Provide the [x, y] coordinate of the cell's center where the given text is located.  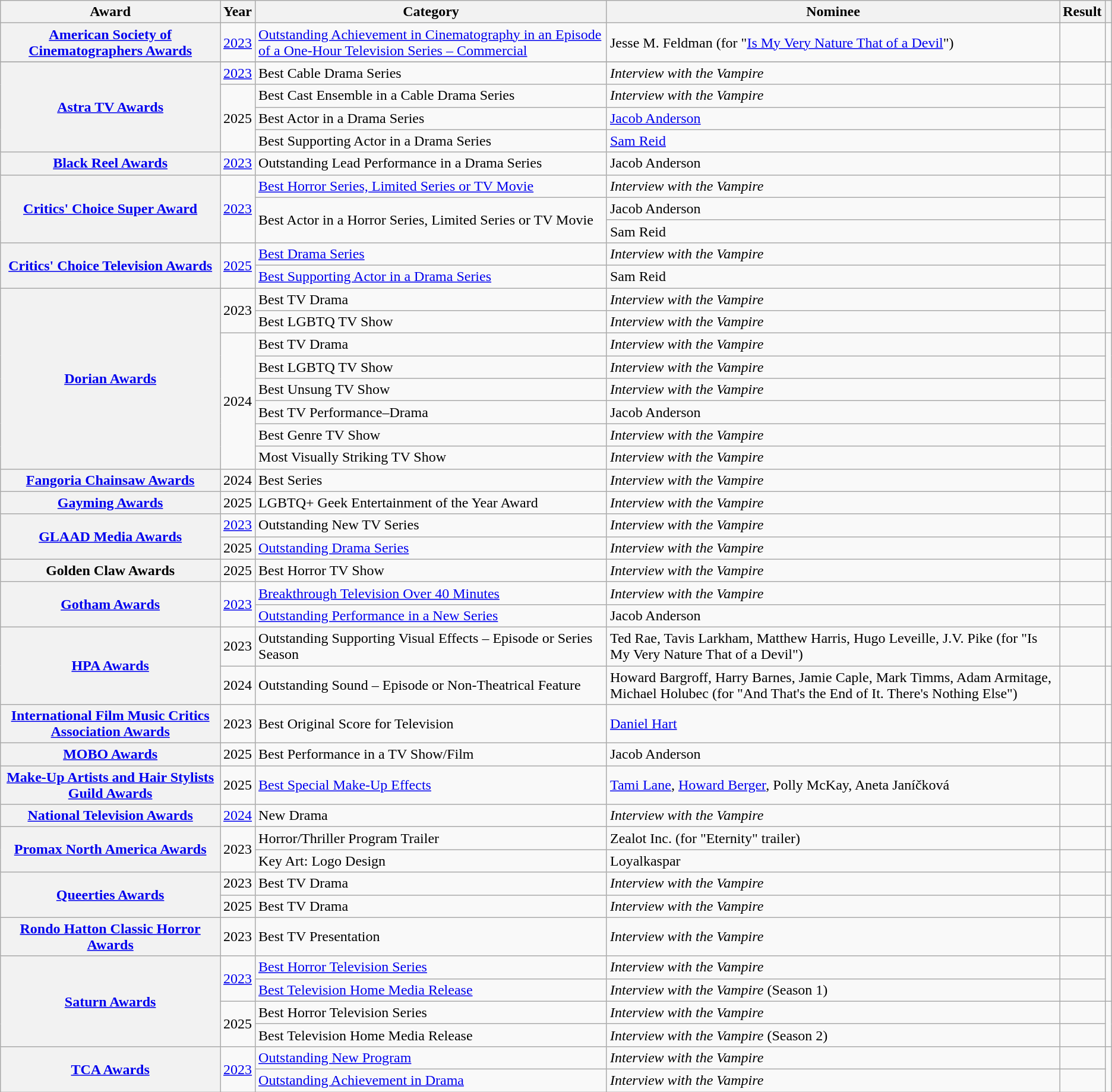
Outstanding New TV Series [431, 525]
Award [110, 12]
Rondo Hatton Classic Horror Awards [110, 936]
Best Series [431, 480]
Black Reel Awards [110, 163]
Nominee [833, 12]
National Television Awards [110, 816]
Saturn Awards [110, 1001]
MOBO Awards [110, 755]
Queerties Awards [110, 895]
Jesse M. Feldman (for "Is My Very Nature That of a Devil") [833, 43]
Best Horror TV Show [431, 570]
Loyalkaspar [833, 861]
Result [1082, 12]
TCA Awards [110, 1069]
Howard Bargroff, Harry Barnes, Jamie Caple, Mark Timms, Adam Armitage, Michael Holubec (for "And That's the End of It. There's Nothing Else") [833, 684]
Ted Rae, Tavis Larkham, Matthew Harris, Hugo Leveille, J.V. Pike (for "Is My Very Nature That of a Devil") [833, 646]
Outstanding Drama Series [431, 548]
Interview with the Vampire (Season 2) [833, 1035]
Astra TV Awards [110, 107]
Key Art: Logo Design [431, 861]
Promax North America Awards [110, 850]
Outstanding Lead Performance in a Drama Series [431, 163]
Outstanding Achievement in Drama [431, 1080]
LGBTQ+ Geek Entertainment of the Year Award [431, 503]
Best Genre TV Show [431, 435]
Best Actor in a Drama Series [431, 118]
Outstanding Supporting Visual Effects – Episode or Series Season [431, 646]
Tami Lane, Howard Berger, Polly McKay, Aneta Janíčková [833, 785]
GLAAD Media Awards [110, 536]
Outstanding Performance in a New Series [431, 616]
Gayming Awards [110, 503]
Most Visually Striking TV Show [431, 457]
Critics' Choice Super Award [110, 209]
Year [238, 12]
Best Drama Series [431, 254]
Interview with the Vampire (Season 1) [833, 990]
Make-Up Artists and Hair Stylists Guild Awards [110, 785]
Best Unsung TV Show [431, 390]
Gotham Awards [110, 604]
New Drama [431, 816]
Critics' Choice Television Awards [110, 265]
Outstanding Achievement in Cinematography in an Episode of a One-Hour Television Series – Commercial [431, 43]
Best Actor in a Horror Series, Limited Series or TV Movie [431, 220]
Outstanding Sound – Episode or Non-Theatrical Feature [431, 684]
Outstanding New Program [431, 1058]
Best Special Make-Up Effects [431, 785]
Best TV Presentation [431, 936]
Golden Claw Awards [110, 570]
Best Performance in a TV Show/Film [431, 755]
Best Original Score for Television [431, 724]
Fangoria Chainsaw Awards [110, 480]
Best TV Performance–Drama [431, 412]
HPA Awards [110, 665]
Best Horror Series, Limited Series or TV Movie [431, 186]
Dorian Awards [110, 378]
Horror/Thriller Program Trailer [431, 838]
Daniel Hart [833, 724]
Category [431, 12]
Breakthrough Television Over 40 Minutes [431, 593]
Best Cable Drama Series [431, 73]
Best Cast Ensemble in a Cable Drama Series [431, 96]
Zealot Inc. (for "Eternity" trailer) [833, 838]
American Society of Cinematographers Awards [110, 43]
International Film Music Critics Association Awards [110, 724]
